Scan for the cell matching the given text and deliver its [x, y] coordinate at center. 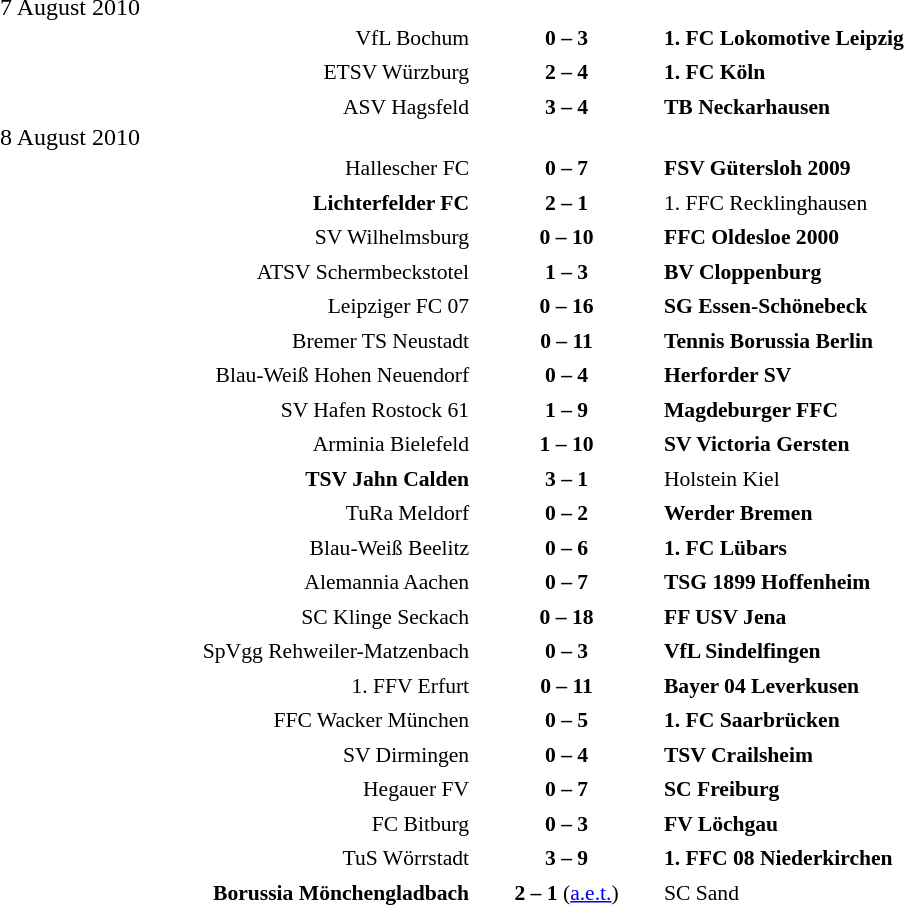
0 – 5 [566, 720]
1 – 3 [566, 272]
3 – 4 [566, 106]
0 – 10 [566, 237]
1 – 10 [566, 444]
0 – 18 [566, 616]
0 – 2 [566, 513]
3 – 1 [566, 478]
0 – 16 [566, 306]
1 – 9 [566, 410]
2 – 1 [566, 202]
2 – 4 [566, 72]
0 – 6 [566, 548]
3 – 9 [566, 858]
